Pinpoint the cell where the given text exists, returning its [X, Y] midpoint coordinate. 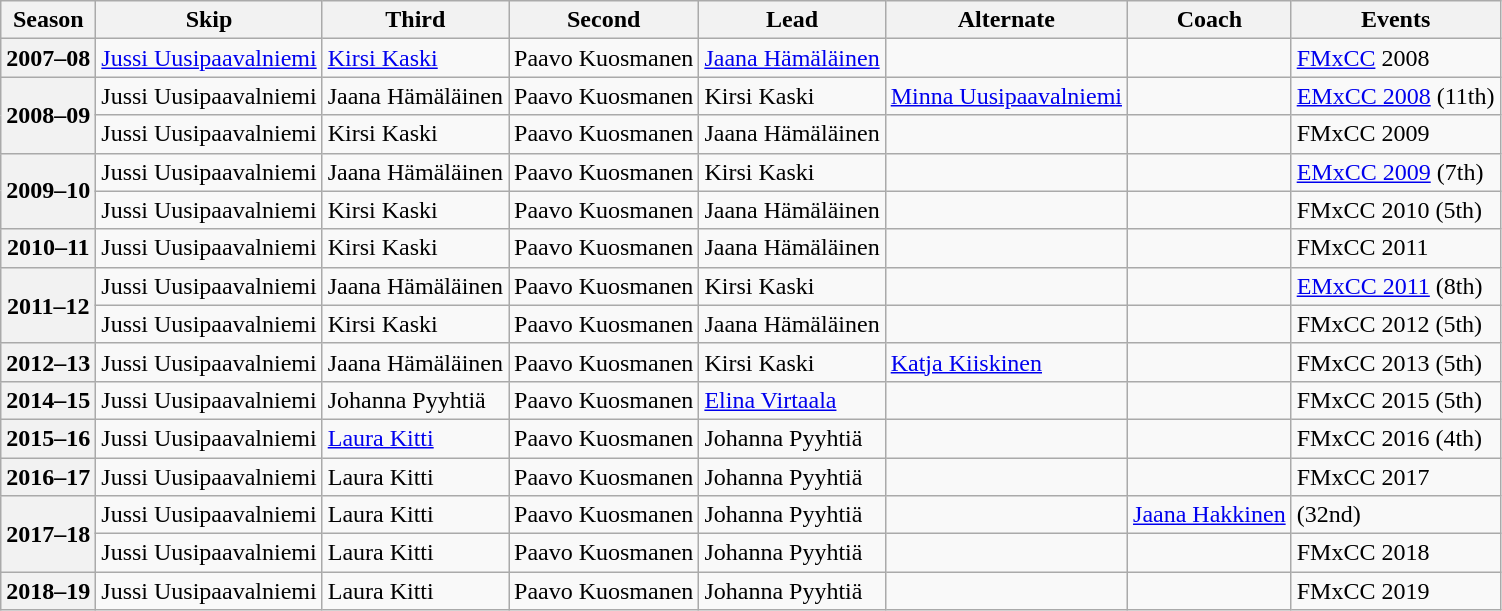
Katja Kiiskinen [1006, 362]
Third [415, 20]
2015–16 [48, 438]
2012–13 [48, 362]
FMxCC 2010 (5th) [1396, 210]
EMxCC 2009 (7th) [1396, 172]
EMxCC 2008 (11th) [1396, 96]
2008–09 [48, 115]
Alternate [1006, 20]
2016–17 [48, 477]
2014–15 [48, 400]
2009–10 [48, 191]
Season [48, 20]
2017–18 [48, 534]
2007–08 [48, 58]
FMxCC 2016 (4th) [1396, 438]
FMxCC 2012 (5th) [1396, 324]
FMxCC 2011 [1396, 248]
FMxCC 2009 [1396, 134]
Lead [792, 20]
FMxCC 2013 (5th) [1396, 362]
2011–12 [48, 305]
(32nd) [1396, 515]
Jaana Hakkinen [1210, 515]
Elina Virtaala [792, 400]
Skip [209, 20]
2018–19 [48, 591]
Coach [1210, 20]
2010–11 [48, 248]
EMxCC 2011 (8th) [1396, 286]
Events [1396, 20]
FMxCC 2018 [1396, 553]
FMxCC 2015 (5th) [1396, 400]
FMxCC 2008 [1396, 58]
FMxCC 2017 [1396, 477]
Second [603, 20]
FMxCC 2019 [1396, 591]
Minna Uusipaavalniemi [1006, 96]
